Determine the (x, y) coordinate at the center of the cell enclosing the given text.  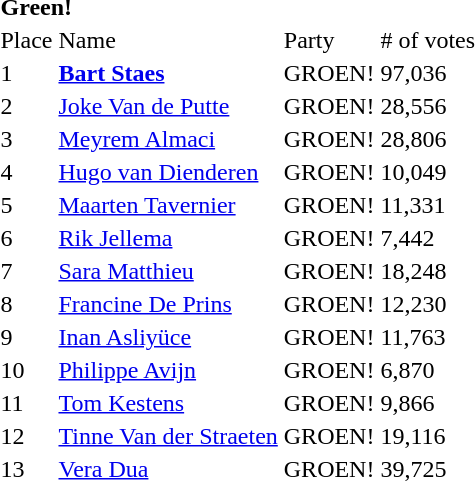
Tom Kestens (168, 403)
Sara Matthieu (168, 271)
Joke Van de Putte (168, 106)
Inan Asliyüce (168, 337)
Name (168, 40)
Tinne Van der Straeten (168, 436)
Rik Jellema (168, 238)
Philippe Avijn (168, 370)
Maarten Tavernier (168, 205)
Hugo van Dienderen (168, 172)
Party (329, 40)
Bart Staes (168, 73)
Francine De Prins (168, 304)
Meyrem Almaci (168, 139)
